Return the (x, y) coordinate for the center point of the cell that contains the specified text.  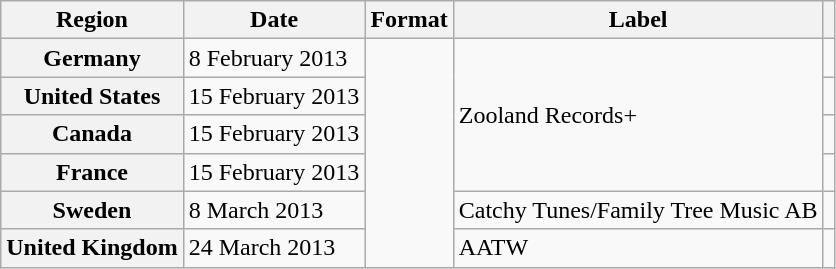
8 March 2013 (274, 210)
8 February 2013 (274, 58)
Label (638, 20)
AATW (638, 248)
Canada (92, 134)
Date (274, 20)
Catchy Tunes/Family Tree Music AB (638, 210)
Zooland Records+ (638, 115)
United States (92, 96)
United Kingdom (92, 248)
Germany (92, 58)
Sweden (92, 210)
24 March 2013 (274, 248)
Format (409, 20)
France (92, 172)
Region (92, 20)
